Capture the cell that displays the provided text and extract its (X, Y) central coordinate. 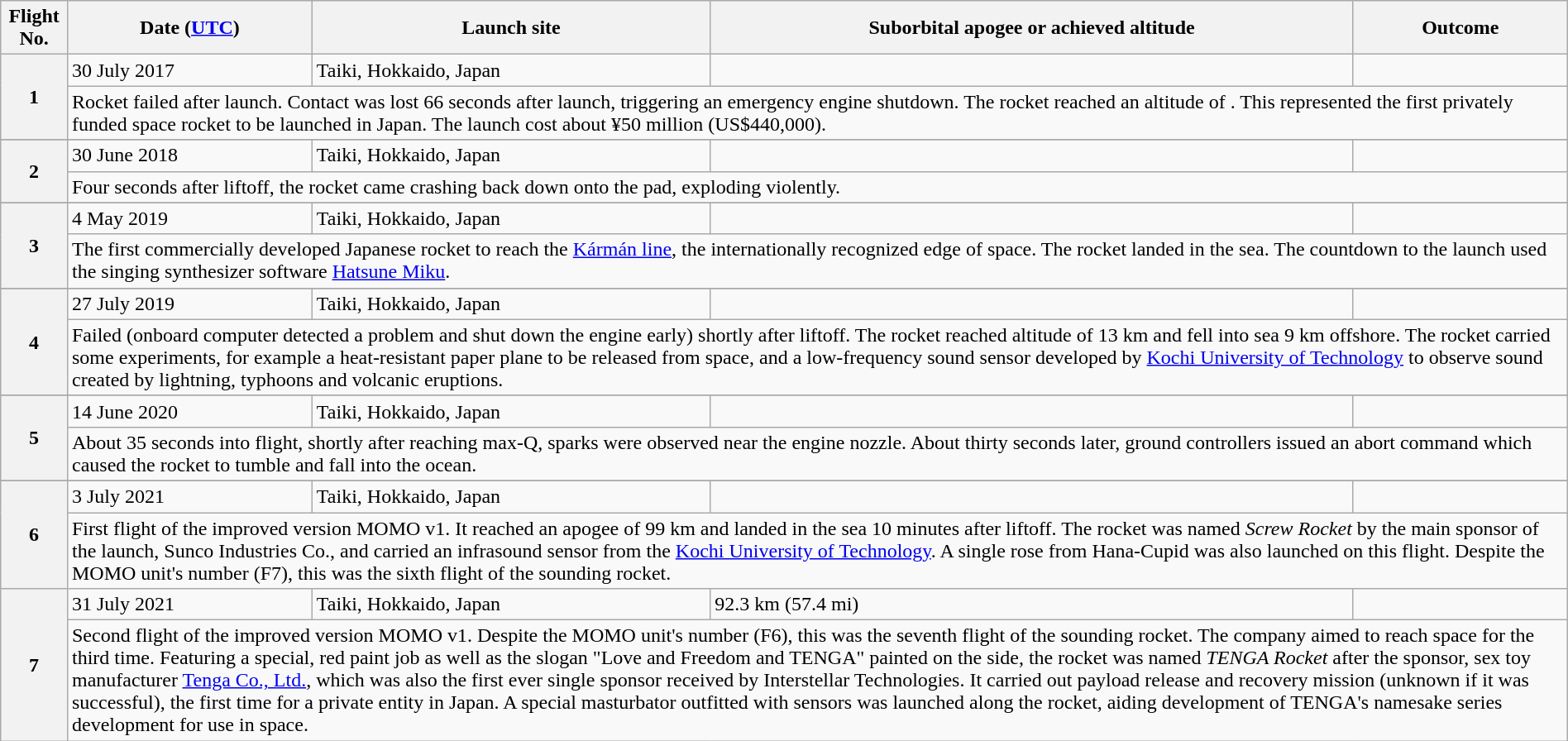
5 (35, 438)
30 July 2017 (189, 70)
4 (35, 342)
1 (35, 98)
Date (UTC) (189, 28)
7 (35, 665)
3 July 2021 (189, 496)
92.3 km (57.4 mi) (1032, 605)
4 May 2019 (189, 218)
30 June 2018 (189, 155)
Suborbital apogee or achieved altitude (1032, 28)
27 July 2019 (189, 304)
6 (35, 534)
2 (35, 171)
Flight No. (35, 28)
31 July 2021 (189, 605)
3 (35, 245)
Outcome (1460, 28)
14 June 2020 (189, 411)
Launch site (511, 28)
Four seconds after liftoff, the rocket came crashing back down onto the pad, exploding violently. (817, 187)
